Scan for the cell matching the given text and deliver its (x, y) coordinate at center. 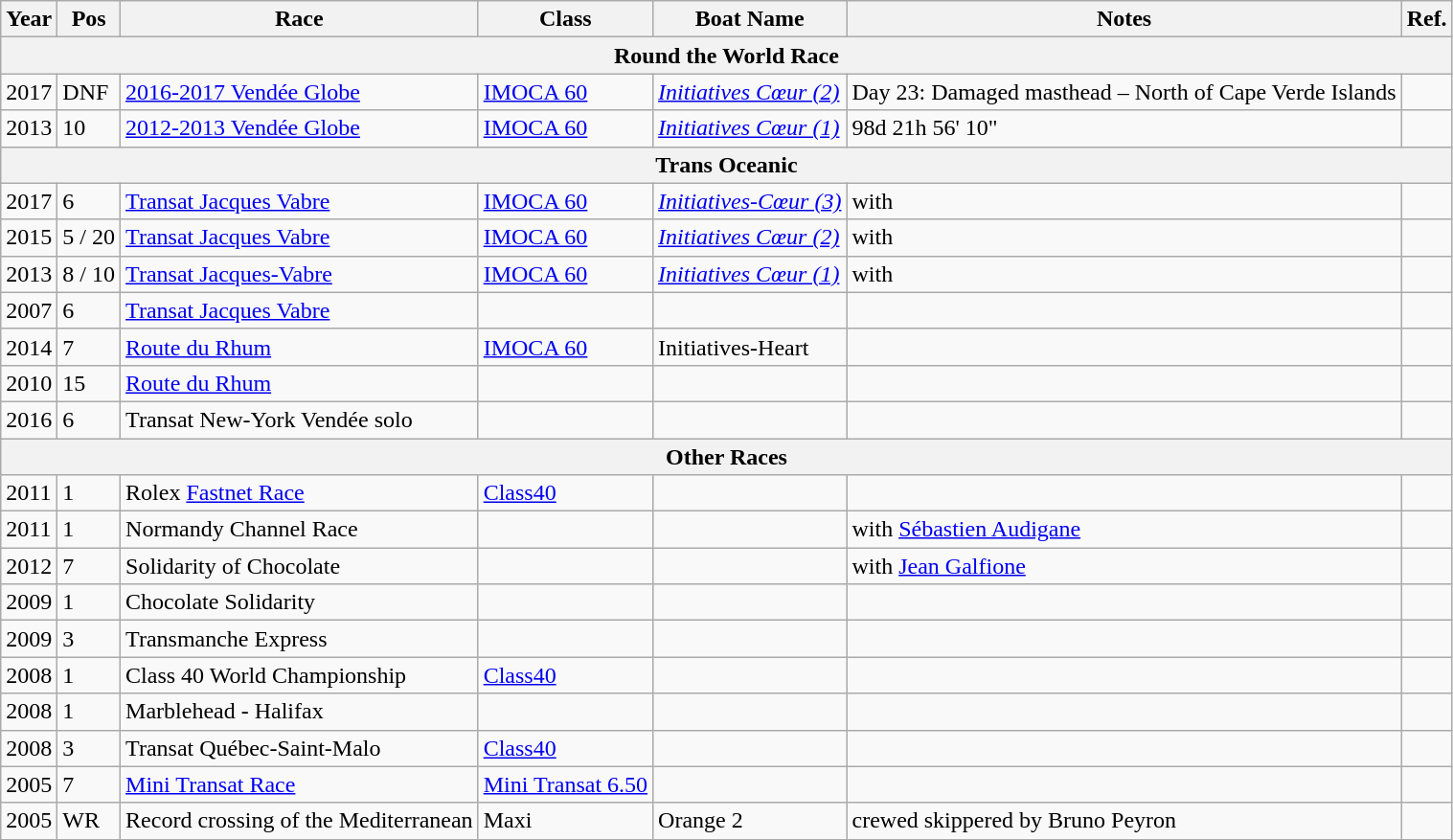
Pos (89, 19)
Initiatives-Heart (750, 347)
WR (89, 821)
Class (565, 19)
Transat Québec-Saint-Malo (300, 748)
Ref. (1427, 19)
Maxi (565, 821)
8 / 10 (89, 274)
Mini Transat Race (300, 784)
5 / 20 (89, 238)
Rolex Fastnet Race (300, 493)
Initiatives-Cœur (3) (750, 201)
2010 (29, 383)
DNF (89, 92)
Chocolate Solidarity (300, 602)
with Jean Galfione (1124, 566)
98d 21h 56' 10" (1124, 128)
2012-2013 Vendée Globe (300, 128)
15 (89, 383)
crewed skippered by Bruno Peyron (1124, 821)
Year (29, 19)
2007 (29, 310)
with Sébastien Audigane (1124, 530)
Race (300, 19)
Trans Oceanic (726, 165)
Marblehead - Halifax (300, 712)
2016-2017 Vendée Globe (300, 92)
Boat Name (750, 19)
Day 23: Damaged masthead – North of Cape Verde Islands (1124, 92)
Other Races (726, 457)
Round the World Race (726, 56)
2015 (29, 238)
Orange 2 (750, 821)
Notes (1124, 19)
Solidarity of Chocolate (300, 566)
Transat Jacques-Vabre (300, 274)
Normandy Channel Race (300, 530)
Transmanche Express (300, 639)
2016 (29, 420)
10 (89, 128)
2014 (29, 347)
2012 (29, 566)
Mini Transat 6.50 (565, 784)
Transat New-York Vendée solo (300, 420)
Class 40 World Championship (300, 675)
Record crossing of the Mediterranean (300, 821)
